Locate the cell with the specified text and output its (X, Y) center coordinate. 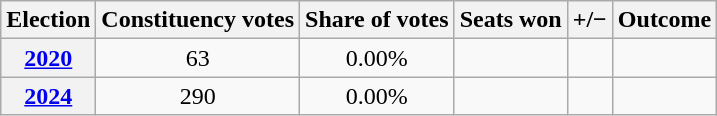
+/− (590, 20)
63 (198, 58)
Outcome (664, 20)
2024 (48, 96)
Share of votes (378, 20)
2020 (48, 58)
Seats won (510, 20)
Election (48, 20)
290 (198, 96)
Constituency votes (198, 20)
